Extract the (X, Y) coordinate from the center of the cell holding the provided text.  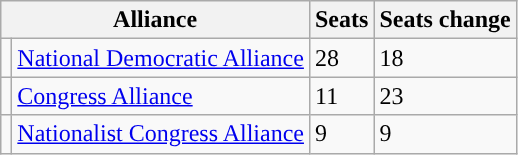
National Democratic Alliance (161, 58)
18 (445, 58)
23 (445, 96)
Seats change (445, 20)
11 (341, 96)
Alliance (156, 20)
Congress Alliance (161, 96)
Nationalist Congress Alliance (161, 134)
Seats (341, 20)
28 (341, 58)
